Identify which cell holds the provided text, then report its (x, y) central coordinate. 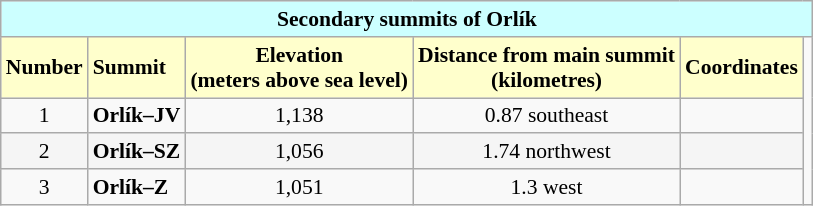
1,051 (299, 187)
1 (44, 116)
Orlík–JV (137, 116)
Coordinates (742, 68)
3 (44, 187)
1.3 west (546, 187)
Orlík–SZ (137, 152)
2 (44, 152)
1,056 (299, 152)
Orlík–Z (137, 187)
Secondary summits of Orlík (407, 19)
Summit (137, 68)
Number (44, 68)
1.74 northwest (546, 152)
1,138 (299, 116)
Distance from main summit(kilometres) (546, 68)
Elevation(meters above sea level) (299, 68)
0.87 southeast (546, 116)
